Return (X, Y) of the center of cell containing provided text 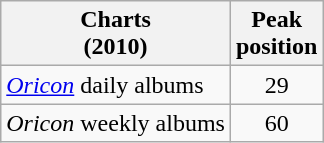
Oricon daily albums (116, 85)
Charts(2010) (116, 34)
60 (276, 123)
Peakposition (276, 34)
29 (276, 85)
Oricon weekly albums (116, 123)
